Capture the cell that displays the provided text and extract its (X, Y) central coordinate. 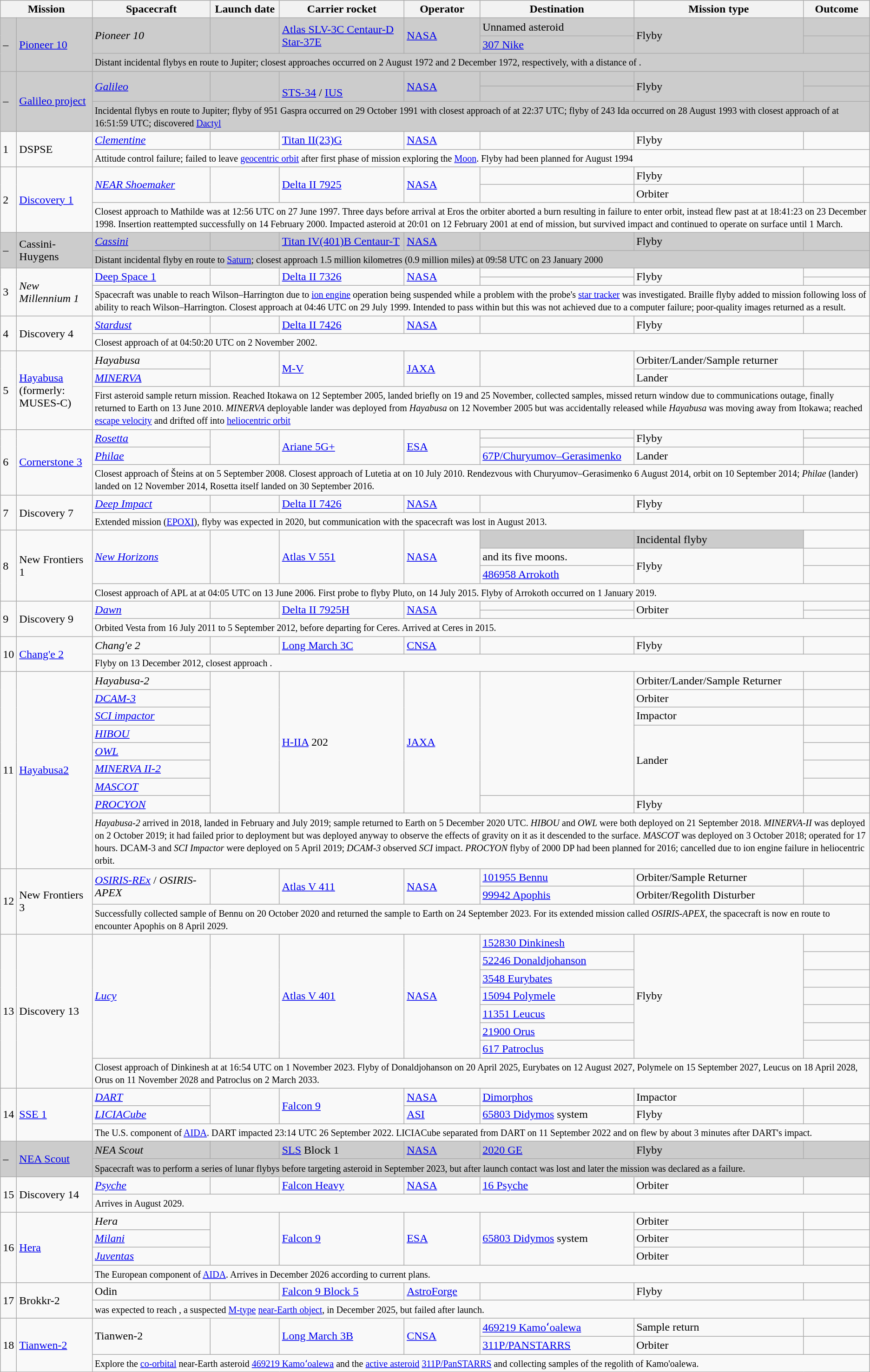
Discovery 9 (55, 619)
Clementine (152, 140)
6 (8, 462)
Delta II 7925H (342, 610)
Falcon Heavy (342, 1185)
Galileo project (55, 101)
Arrives in August 2029. (481, 1203)
Cassini (152, 241)
Dimorphos (557, 1097)
15 (8, 1194)
Extended mission (EPOXI), flyby was expected in 2020, but communication with the spacecraft was lost in August 2013. (481, 521)
4 (8, 334)
Distant incidental flybys en route to Jupiter; closest approaches occurred on 2 August 1972 and 2 December 1972, respectively, with a distance of . (481, 62)
Orbiter/Lander/Sample returner (719, 360)
307 Nike (557, 45)
152830 Dinkinesh (557, 943)
was expected to reach , a suspected M-type near-Earth object, in December 2025, but failed after launch. (481, 1309)
Attitude control failure; failed to leave geocentric orbit after first phase of mission exploring the Moon. Flyby had been planned for August 1994 (481, 158)
Long March 3C (342, 645)
11351 Leucus (557, 1014)
1 (8, 149)
Atlas V 551 (342, 557)
Philae (152, 456)
Psyche (152, 1185)
Titan II(23)G (342, 140)
Brokkr-2 (55, 1300)
16 (8, 1247)
Atlas V 401 (342, 996)
Falcon 9 Block 5 (342, 1292)
New Horizons (152, 557)
New Frontiers 1 (55, 565)
MINERVA (152, 378)
Lucy (152, 996)
and its five moons. (557, 557)
Sample return (719, 1327)
52246 Donaldjohanson (557, 961)
Atlas V 411 (342, 886)
OSIRIS-REx / OSIRIS-APEX (152, 886)
16 Psyche (557, 1185)
Destination (557, 9)
LICIACube (152, 1115)
ASI (442, 1115)
Milani (152, 1239)
Cornerstone 3 (55, 462)
MASCOT (152, 787)
Discovery 1 (55, 200)
DSPSE (55, 149)
Carrier rocket (342, 9)
The European component of AIDA. Arrives in December 2026 according to current plans. (481, 1274)
2020 GE (557, 1150)
Dawn (152, 610)
H-IIA 202 (342, 742)
15094 Polymele (557, 996)
M-V (342, 369)
Outcome (837, 9)
13 (8, 1011)
HIBOU (152, 734)
Stardust (152, 325)
617 Patroclus (557, 1049)
Discovery 7 (55, 512)
12 (8, 901)
Orbiter/Lander/Sample Returner (719, 681)
Galileo (152, 86)
Deep Impact (152, 504)
311P/PANSTARRS (557, 1345)
Long March 3B (342, 1336)
MINERVA II-2 (152, 769)
SCI impactor (152, 716)
7 (8, 512)
Unnamed asteroid (557, 27)
14 (8, 1115)
Hayabusa (formerly: MUSES-C) (55, 390)
SSE 1 (55, 1115)
Rosetta (152, 438)
3 (8, 292)
3548 Eurybates (557, 978)
SLS Block 1 (342, 1150)
DCAM-3 (152, 698)
Hayabusa-2 (152, 681)
Orbiter/Sample Returner (719, 877)
11 (8, 770)
NEAR Shoemaker (152, 184)
486958 Arrokoth (557, 574)
Hayabusa (152, 360)
Discovery 13 (55, 1011)
21900 Orus (557, 1031)
DART (152, 1097)
101955 Bennu (557, 877)
2 (8, 200)
Distant incidental flyby en route to Saturn; closest approach 1.5 million kilometres (0.9 million miles) at 09:58 UTC on 23 January 2000 (481, 259)
9 (8, 619)
Delta II 7326 (342, 277)
STS-34 / IUS (342, 86)
Closest approach of APL at at 04:05 UTC on 13 June 2006. First probe to flyby Pluto, on 14 July 2015. Flyby of Arrokoth occurred on 1 January 2019. (481, 592)
Juventas (152, 1256)
99942 Apophis (557, 895)
8 (8, 565)
Closest approach of at 04:50:20 UTC on 2 November 2002. (481, 342)
5 (8, 390)
OWL (152, 751)
67P/Churyumov–Gerasimenko (557, 456)
PROCYON (152, 804)
Spacecraft (152, 9)
New Millennium 1 (55, 292)
Delta II 7925 (342, 184)
AstroForge (442, 1292)
Discovery 4 (55, 334)
Operator (442, 9)
Orbiter/Regolith Disturber (719, 895)
Cassini-Huygens (55, 250)
Titan IV(401)B Centaur-T (342, 241)
Launch date (245, 9)
17 (8, 1300)
Ariane 5G+ (342, 447)
Atlas SLV-3C Centaur-D Star-37E (342, 36)
18 (8, 1345)
New Frontiers 3 (55, 901)
Flyby on 13 December 2012, closest approach . (481, 663)
Discovery 14 (55, 1194)
Mission type (719, 9)
Incidental flyby (719, 539)
10 (8, 654)
Hayabusa2 (55, 770)
Deep Space 1 (152, 277)
469219 Kamoʻoalewa (557, 1327)
Odin (152, 1292)
Mission (46, 9)
Orbited Vesta from 16 July 2011 to 5 September 2012, before departing for Ceres. Arrived at Ceres in 2015. (481, 628)
